Identify which cell holds the provided text, then report its [X, Y] central coordinate. 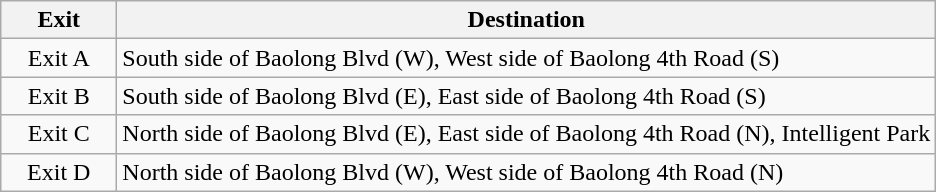
Exit D [59, 172]
Exit A [59, 58]
Exit B [59, 96]
Exit C [59, 134]
South side of Baolong Blvd (E), East side of Baolong 4th Road (S) [526, 96]
Destination [526, 20]
North side of Baolong Blvd (E), East side of Baolong 4th Road (N), Intelligent Park [526, 134]
North side of Baolong Blvd (W), West side of Baolong 4th Road (N) [526, 172]
Exit [59, 20]
South side of Baolong Blvd (W), West side of Baolong 4th Road (S) [526, 58]
